Determine the (x, y) coordinate at the center of the cell enclosing the given text.  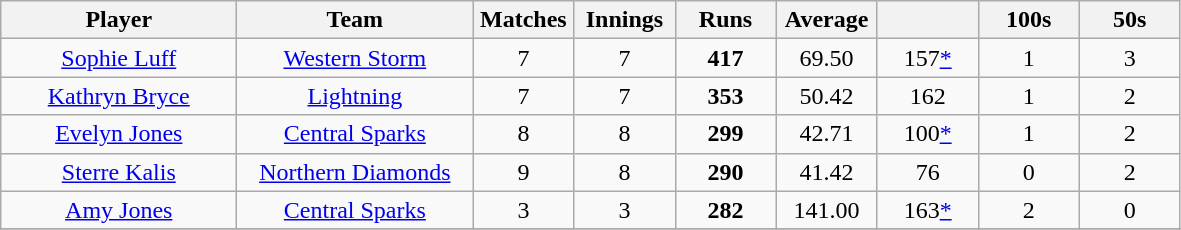
Sterre Kalis (119, 172)
76 (928, 172)
50s (1130, 20)
Northern Diamonds (355, 172)
353 (726, 96)
282 (726, 210)
Sophie Luff (119, 58)
Kathryn Bryce (119, 96)
157* (928, 58)
100s (1028, 20)
69.50 (826, 58)
Average (826, 20)
141.00 (826, 210)
9 (524, 172)
163* (928, 210)
290 (726, 172)
Western Storm (355, 58)
Player (119, 20)
162 (928, 96)
Amy Jones (119, 210)
100* (928, 134)
Runs (726, 20)
41.42 (826, 172)
Evelyn Jones (119, 134)
Matches (524, 20)
417 (726, 58)
299 (726, 134)
Innings (624, 20)
42.71 (826, 134)
Team (355, 20)
50.42 (826, 96)
Lightning (355, 96)
